Return the [X, Y] coordinate for the center point of the cell that contains the specified text.  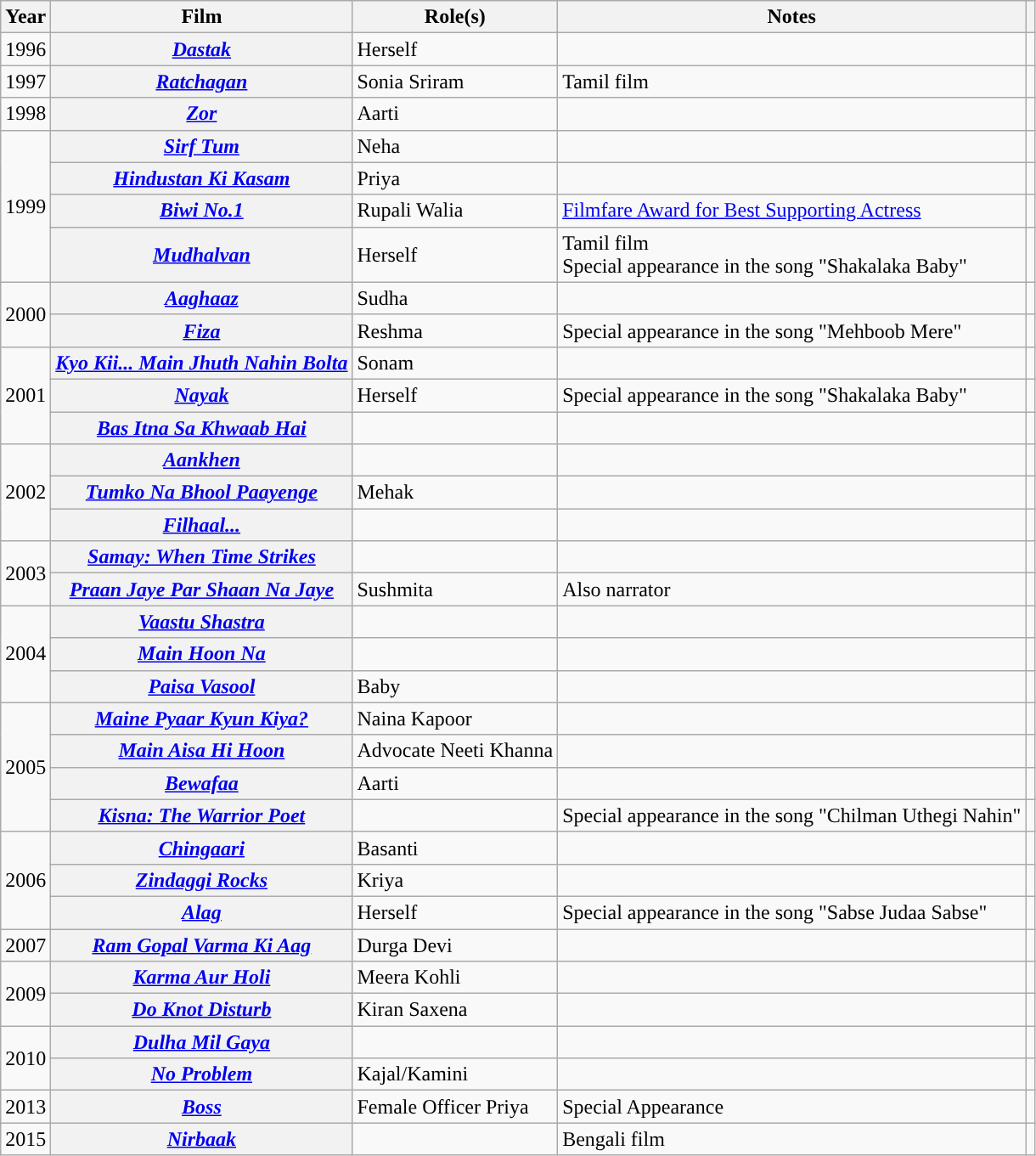
Special appearance in the song "Shakalaka Baby" [791, 395]
Kiran Saxena [455, 1010]
Hindustan Ki Kasam [202, 178]
Boss [202, 1107]
Neha [455, 146]
Main Hoon Na [202, 654]
2003 [25, 573]
Paisa Vasool [202, 686]
Kriya [455, 880]
Special appearance in the song "Sabse Judaa Sabse" [791, 912]
Female Officer Priya [455, 1107]
Praan Jaye Par Shaan Na Jaye [202, 589]
Special Appearance [791, 1107]
2006 [25, 880]
Mehak [455, 493]
Nayak [202, 395]
No Problem [202, 1074]
Tamil filmSpecial appearance in the song "Shakalaka Baby" [791, 255]
Chingaari [202, 848]
2015 [25, 1139]
Kyo Kii... Main Jhuth Nahin Bolta [202, 363]
2004 [25, 654]
Basanti [455, 848]
Also narrator [791, 589]
1996 [25, 49]
Nirbaak [202, 1139]
Rupali Walia [455, 211]
Naina Kapoor [455, 719]
1997 [25, 82]
2010 [25, 1058]
Karma Aur Holi [202, 978]
Maine Pyaar Kyun Kiya? [202, 719]
Sonam [455, 363]
2005 [25, 767]
2007 [25, 945]
Dastak [202, 49]
Notes [791, 17]
Advocate Neeti Khanna [455, 751]
Bengali film [791, 1139]
Reshma [455, 330]
Filmfare Award for Best Supporting Actress [791, 211]
Film [202, 17]
Kisna: The Warrior Poet [202, 815]
Samay: When Time Strikes [202, 557]
Filhaal... [202, 525]
2009 [25, 994]
Sudha [455, 298]
Aankhen [202, 460]
Dulha Mil Gaya [202, 1042]
Year [25, 17]
2013 [25, 1107]
Special appearance in the song "Mehboob Mere" [791, 330]
Ram Gopal Varma Ki Aag [202, 945]
Main Aisa Hi Hoon [202, 751]
Tumko Na Bhool Paayenge [202, 493]
2000 [25, 314]
Vaastu Shastra [202, 622]
Bas Itna Sa Khwaab Hai [202, 427]
Sonia Sriram [455, 82]
Meera Kohli [455, 978]
Biwi No.1 [202, 211]
Alag [202, 912]
Role(s) [455, 17]
Do Knot Disturb [202, 1010]
Special appearance in the song "Chilman Uthegi Nahin" [791, 815]
2002 [25, 493]
Mudhalvan [202, 255]
Tamil film [791, 82]
1998 [25, 114]
Sushmita [455, 589]
Zindaggi Rocks [202, 880]
2001 [25, 395]
Aaghaaz [202, 298]
Durga Devi [455, 945]
Kajal/Kamini [455, 1074]
Baby [455, 686]
Sirf Tum [202, 146]
Fiza [202, 330]
Priya [455, 178]
Zor [202, 114]
1999 [25, 206]
Ratchagan [202, 82]
Bewafaa [202, 783]
